Provide the (X, Y) coordinate of the cell's center where the given text is located.  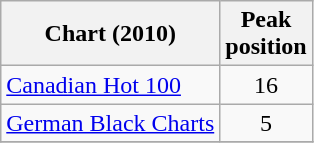
Peak position (266, 34)
16 (266, 85)
German Black Charts (110, 123)
Canadian Hot 100 (110, 85)
5 (266, 123)
Chart (2010) (110, 34)
